Identify which cell holds the provided text, then report its (X, Y) central coordinate. 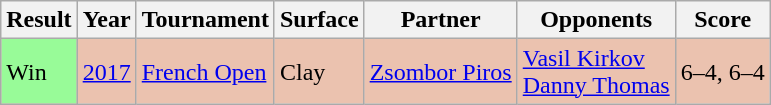
Year (106, 20)
Opponents (596, 20)
Win (39, 72)
2017 (106, 72)
French Open (205, 72)
Result (39, 20)
Vasil Kirkov Danny Thomas (596, 72)
Score (722, 20)
Tournament (205, 20)
Clay (319, 72)
Surface (319, 20)
6–4, 6–4 (722, 72)
Zsombor Piros (440, 72)
Partner (440, 20)
